Return (X, Y) of the center of cell containing provided text 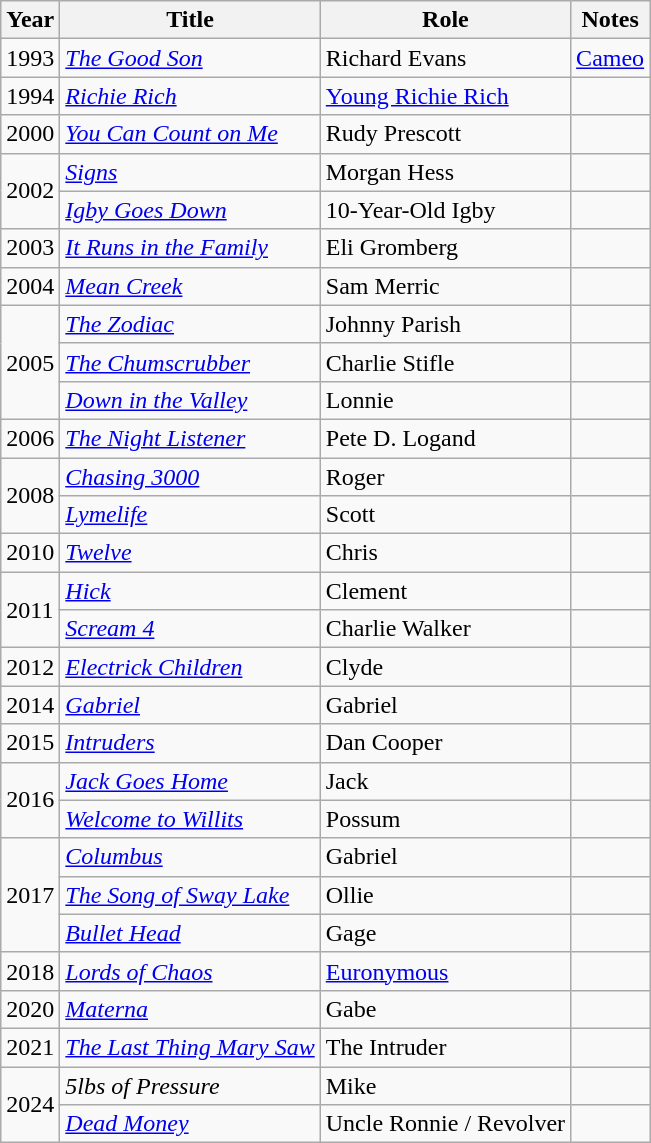
Richie Rich (190, 96)
Chris (445, 553)
Cameo (610, 58)
2004 (30, 286)
Sam Merric (445, 286)
Rudy Prescott (445, 134)
Dan Cooper (445, 743)
Mike (445, 1085)
Richard Evans (445, 58)
2018 (30, 971)
The Song of Sway Lake (190, 895)
Gage (445, 933)
It Runs in the Family (190, 248)
You Can Count on Me (190, 134)
Young Richie Rich (445, 96)
Mean Creek (190, 286)
2002 (30, 191)
Bullet Head (190, 933)
2011 (30, 610)
2010 (30, 553)
Clement (445, 591)
Roger (445, 477)
Welcome to Willits (190, 819)
Morgan Hess (445, 172)
The Chumscrubber (190, 362)
Charlie Walker (445, 629)
2017 (30, 895)
The Intruder (445, 1047)
5lbs of Pressure (190, 1085)
Twelve (190, 553)
Euronymous (445, 971)
Gabe (445, 1009)
Materna (190, 1009)
2005 (30, 362)
Scream 4 (190, 629)
Clyde (445, 667)
Pete D. Logand (445, 438)
Year (30, 20)
2015 (30, 743)
1994 (30, 96)
Hick (190, 591)
Jack Goes Home (190, 781)
2012 (30, 667)
Scott (445, 515)
Lymelife (190, 515)
Electrick Children (190, 667)
The Zodiac (190, 324)
The Last Thing Mary Saw (190, 1047)
Jack (445, 781)
Down in the Valley (190, 400)
Possum (445, 819)
2016 (30, 800)
Ollie (445, 895)
Johnny Parish (445, 324)
1993 (30, 58)
Role (445, 20)
Dead Money (190, 1124)
2000 (30, 134)
2024 (30, 1104)
Eli Gromberg (445, 248)
2021 (30, 1047)
2006 (30, 438)
The Night Listener (190, 438)
Intruders (190, 743)
Lonnie (445, 400)
2008 (30, 496)
Lords of Chaos (190, 971)
Notes (610, 20)
Columbus (190, 857)
Signs (190, 172)
2020 (30, 1009)
The Good Son (190, 58)
2014 (30, 705)
Title (190, 20)
Uncle Ronnie / Revolver (445, 1124)
Charlie Stifle (445, 362)
Chasing 3000 (190, 477)
10-Year-Old Igby (445, 210)
2003 (30, 248)
Igby Goes Down (190, 210)
